Locate the cell with the specified text and output its [X, Y] center coordinate. 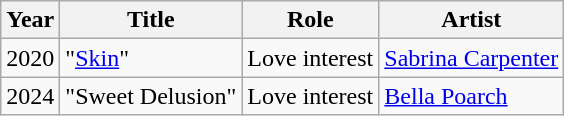
2024 [30, 96]
2020 [30, 58]
Title [151, 20]
Artist [472, 20]
Year [30, 20]
Bella Poarch [472, 96]
Sabrina Carpenter [472, 58]
"Skin" [151, 58]
"Sweet Delusion" [151, 96]
Role [310, 20]
